Return the [X, Y] coordinate for the center point of the cell that contains the specified text.  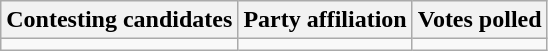
Party affiliation [325, 20]
Votes polled [480, 20]
Contesting candidates [120, 20]
